Provide the [x, y] coordinate of the cell's center where the given text is located.  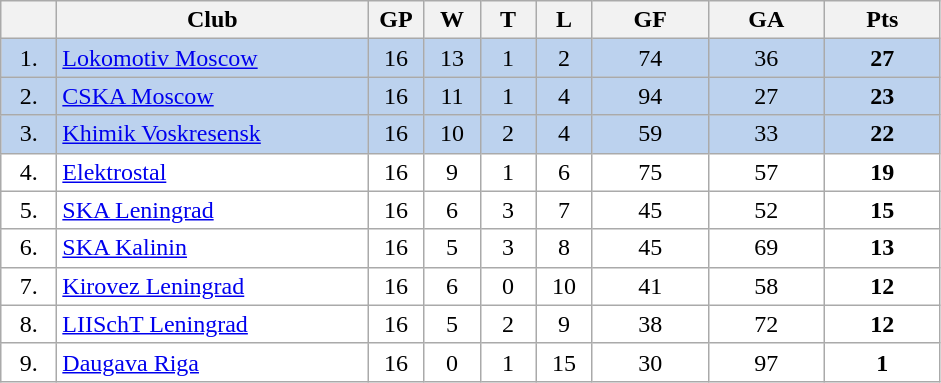
8 [564, 248]
11 [452, 96]
GA [766, 20]
SKA Leningrad [212, 210]
33 [766, 134]
52 [766, 210]
T [508, 20]
59 [650, 134]
1. [29, 58]
58 [766, 286]
Elektrostal [212, 172]
38 [650, 324]
19 [882, 172]
Club [212, 20]
CSKA Moscow [212, 96]
75 [650, 172]
69 [766, 248]
L [564, 20]
Lokomotiv Moscow [212, 58]
Kirovez Leningrad [212, 286]
57 [766, 172]
74 [650, 58]
94 [650, 96]
4. [29, 172]
Pts [882, 20]
GF [650, 20]
7 [564, 210]
6. [29, 248]
8. [29, 324]
9. [29, 362]
22 [882, 134]
5. [29, 210]
2. [29, 96]
3. [29, 134]
W [452, 20]
LIISchT Leningrad [212, 324]
30 [650, 362]
97 [766, 362]
41 [650, 286]
36 [766, 58]
SKA Kalinin [212, 248]
Daugava Riga [212, 362]
7. [29, 286]
72 [766, 324]
Khimik Voskresensk [212, 134]
23 [882, 96]
GP [396, 20]
